Return the (x, y) coordinate for the center point of the cell that contains the specified text.  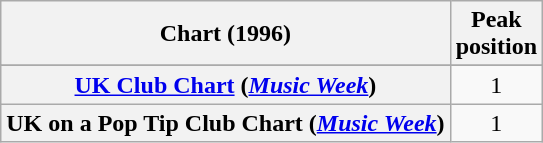
Peakposition (496, 34)
UK on a Pop Tip Club Chart (Music Week) (226, 123)
UK Club Chart (Music Week) (226, 85)
Chart (1996) (226, 34)
